Extract the (X, Y) coordinate from the center of the cell holding the provided text.  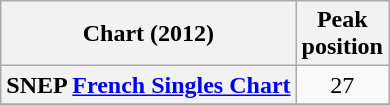
Chart (2012) (148, 34)
27 (342, 85)
SNEP French Singles Chart (148, 85)
Peakposition (342, 34)
